From the cell containing the given text, extract its center point as (x, y) coordinate. 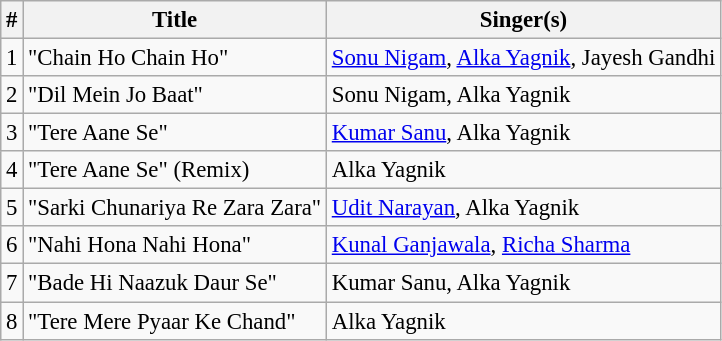
Sonu Nigam, Alka Yagnik (523, 95)
Kunal Ganjawala, Richa Sharma (523, 245)
"Bade Hi Naazuk Daur Se" (175, 283)
Title (175, 20)
"Tere Aane Se" (Remix) (175, 170)
"Dil Mein Jo Baat" (175, 95)
5 (12, 208)
8 (12, 321)
"Tere Mere Pyaar Ke Chand" (175, 321)
7 (12, 283)
Singer(s) (523, 20)
3 (12, 133)
6 (12, 245)
"Tere Aane Se" (175, 133)
"Nahi Hona Nahi Hona" (175, 245)
"Chain Ho Chain Ho" (175, 58)
Udit Narayan, Alka Yagnik (523, 208)
"Sarki Chunariya Re Zara Zara" (175, 208)
2 (12, 95)
Sonu Nigam, Alka Yagnik, Jayesh Gandhi (523, 58)
4 (12, 170)
1 (12, 58)
# (12, 20)
